Return the [x, y] coordinate for the center point of the cell that contains the specified text.  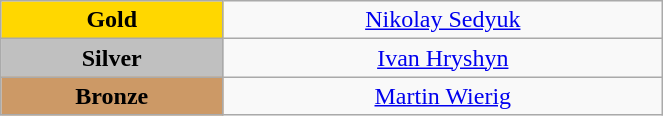
Gold [112, 20]
Bronze [112, 96]
Nikolay Sedyuk [443, 20]
Ivan Hryshyn [443, 58]
Martin Wierig [443, 96]
Silver [112, 58]
